Find where the given text appears and provide that cell's center as [X, Y] coordinate. 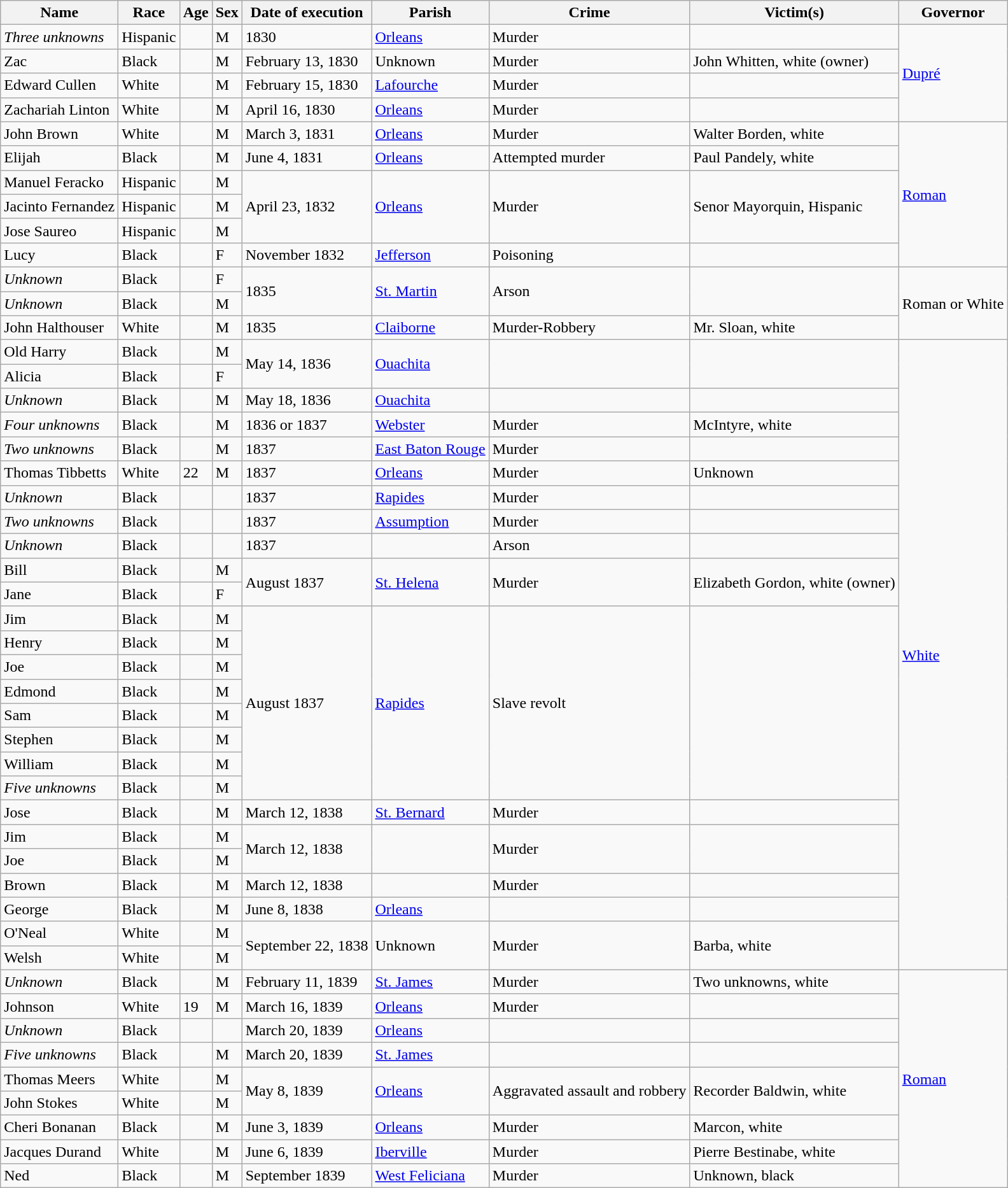
Pierre Bestinabe, white [794, 1152]
Alicia [60, 376]
Welsh [60, 958]
Ned [60, 1176]
Claiborne [430, 328]
Race [149, 13]
June 4, 1831 [307, 158]
George [60, 909]
Marcon, white [794, 1128]
Thomas Tibbetts [60, 473]
Sex [227, 13]
May 14, 1836 [307, 364]
February 15, 1830 [307, 85]
May 18, 1836 [307, 400]
June 8, 1838 [307, 909]
Parish [430, 13]
Iberville [430, 1152]
Paul Pandely, white [794, 158]
Stephen [60, 740]
May 8, 1839 [307, 1091]
February 13, 1830 [307, 61]
Manuel Feracko [60, 182]
Senor Mayorquin, Hispanic [794, 206]
Attempted murder [589, 158]
1830 [307, 37]
22 [196, 473]
West Feliciana [430, 1176]
September 1839 [307, 1176]
Barba, white [794, 945]
Name [60, 13]
Slave revolt [589, 703]
Aggravated assault and robbery [589, 1091]
Governor [953, 13]
St. Martin [430, 291]
John Whitten, white (owner) [794, 61]
Sam [60, 716]
Elijah [60, 158]
William [60, 764]
April 16, 1830 [307, 110]
Zac [60, 61]
Edmond [60, 691]
Webster [430, 425]
March 16, 1839 [307, 1006]
St. Bernard [430, 812]
Age [196, 13]
John Halthouser [60, 328]
Poisoning [589, 255]
Elizabeth Gordon, white (owner) [794, 582]
Jefferson [430, 255]
June 3, 1839 [307, 1128]
September 22, 1838 [307, 945]
Zachariah Linton [60, 110]
April 23, 1832 [307, 206]
Jane [60, 594]
Assumption [430, 521]
Jose Saureo [60, 230]
Four unknowns [60, 425]
O'Neal [60, 933]
John Stokes [60, 1103]
June 6, 1839 [307, 1152]
19 [196, 1006]
1836 or 1837 [307, 425]
John Brown [60, 134]
McIntyre, white [794, 425]
Thomas Meers [60, 1079]
Johnson [60, 1006]
Lafourche [430, 85]
February 11, 1839 [307, 982]
March 3, 1831 [307, 134]
Brown [60, 885]
Murder-Robbery [589, 328]
East Baton Rouge [430, 449]
Unknown, black [794, 1176]
November 1832 [307, 255]
Mr. Sloan, white [794, 328]
Walter Borden, white [794, 134]
Roman or White [953, 303]
Recorder Baldwin, white [794, 1091]
Jacques Durand [60, 1152]
Bill [60, 570]
Jose [60, 812]
Edward Cullen [60, 85]
Lucy [60, 255]
Victim(s) [794, 13]
Crime [589, 13]
Old Harry [60, 352]
Jacinto Fernandez [60, 206]
Henry [60, 642]
Date of execution [307, 13]
Two unknowns, white [794, 982]
Three unknowns [60, 37]
St. Helena [430, 582]
Cheri Bonanan [60, 1128]
Dupré [953, 73]
